Extract the (x, y) coordinate from the center of the cell holding the provided text.  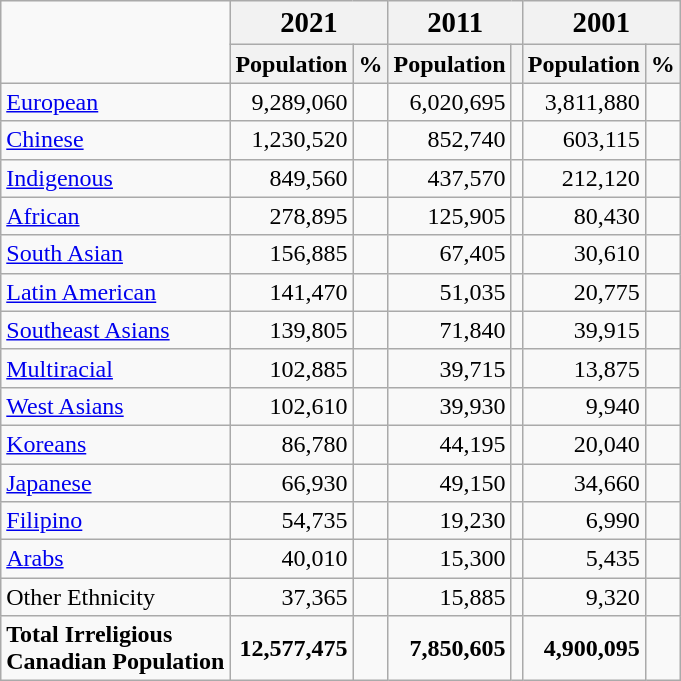
40,010 (292, 559)
80,430 (584, 216)
15,885 (450, 597)
6,020,695 (450, 102)
European (116, 102)
39,715 (450, 368)
49,150 (450, 483)
4,900,095 (584, 648)
Total IrreligiousCanadian Population (116, 648)
Japanese (116, 483)
141,470 (292, 292)
37,365 (292, 597)
6,990 (584, 521)
2001 (601, 23)
2021 (309, 23)
1,230,520 (292, 140)
44,195 (450, 444)
West Asians (116, 406)
20,775 (584, 292)
139,805 (292, 330)
66,930 (292, 483)
3,811,880 (584, 102)
86,780 (292, 444)
Latin American (116, 292)
603,115 (584, 140)
437,570 (450, 178)
39,915 (584, 330)
12,577,475 (292, 648)
34,660 (584, 483)
849,560 (292, 178)
7,850,605 (450, 648)
102,610 (292, 406)
20,040 (584, 444)
39,930 (450, 406)
9,289,060 (292, 102)
Koreans (116, 444)
54,735 (292, 521)
19,230 (450, 521)
852,740 (450, 140)
Southeast Asians (116, 330)
102,885 (292, 368)
67,405 (450, 254)
156,885 (292, 254)
2011 (455, 23)
Arabs (116, 559)
30,610 (584, 254)
278,895 (292, 216)
15,300 (450, 559)
125,905 (450, 216)
Other Ethnicity (116, 597)
9,320 (584, 597)
Chinese (116, 140)
13,875 (584, 368)
51,035 (450, 292)
Multiracial (116, 368)
South Asian (116, 254)
5,435 (584, 559)
Filipino (116, 521)
71,840 (450, 330)
Indigenous (116, 178)
212,120 (584, 178)
African (116, 216)
9,940 (584, 406)
